Return [x, y] of the center of cell containing provided text 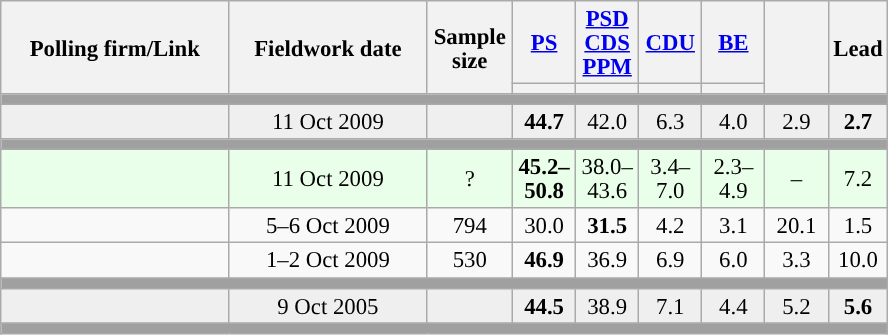
3.4–7.0 [670, 180]
10.0 [858, 260]
5.2 [796, 306]
38.0–43.6 [608, 180]
3.3 [796, 260]
30.0 [544, 226]
? [470, 180]
PSDCDSPPM [608, 42]
5–6 Oct 2009 [328, 226]
Sample size [470, 48]
4.4 [734, 306]
CDU [670, 42]
530 [470, 260]
44.5 [544, 306]
1–2 Oct 2009 [328, 260]
7.2 [858, 180]
5.6 [858, 306]
31.5 [608, 226]
4.2 [670, 226]
44.7 [544, 122]
3.1 [734, 226]
794 [470, 226]
1.5 [858, 226]
2.7 [858, 122]
36.9 [608, 260]
20.1 [796, 226]
42.0 [608, 122]
6.3 [670, 122]
6.9 [670, 260]
2.9 [796, 122]
6.0 [734, 260]
Lead [858, 48]
2.3–4.9 [734, 180]
BE [734, 42]
38.9 [608, 306]
9 Oct 2005 [328, 306]
7.1 [670, 306]
Fieldwork date [328, 48]
– [796, 180]
45.2–50.8 [544, 180]
Polling firm/Link [115, 48]
46.9 [544, 260]
PS [544, 42]
4.0 [734, 122]
